Locate the cell with the specified text and output its [x, y] center coordinate. 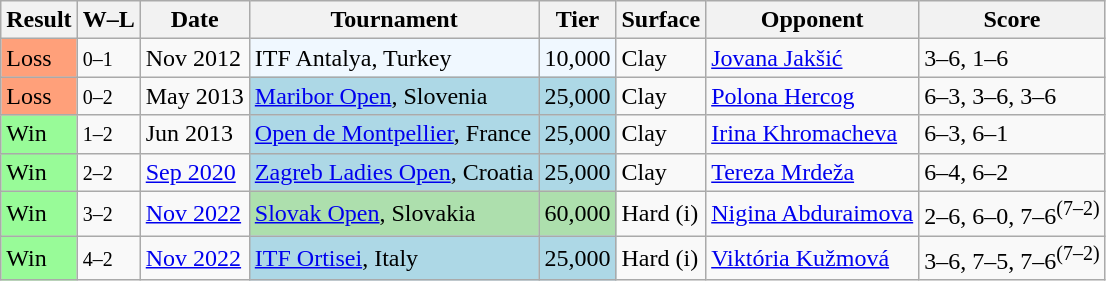
2–2 [108, 172]
May 2013 [194, 96]
Tereza Mrdeža [812, 172]
1–2 [108, 134]
60,000 [578, 214]
Jovana Jakšić [812, 58]
0–2 [108, 96]
Nov 2012 [194, 58]
6–3, 6–1 [1012, 134]
3–6, 1–6 [1012, 58]
Maribor Open, Slovenia [394, 96]
W–L [108, 20]
Viktória Kužmová [812, 258]
Open de Montpellier, France [394, 134]
10,000 [578, 58]
0–1 [108, 58]
3–6, 7–5, 7–6(7–2) [1012, 258]
Score [1012, 20]
3–2 [108, 214]
Opponent [812, 20]
Tier [578, 20]
Nigina Abduraimova [812, 214]
Polona Hercog [812, 96]
2–6, 6–0, 7–6(7–2) [1012, 214]
Result [39, 20]
Jun 2013 [194, 134]
Date [194, 20]
Tournament [394, 20]
Sep 2020 [194, 172]
6–4, 6–2 [1012, 172]
4–2 [108, 258]
Slovak Open, Slovakia [394, 214]
ITF Ortisei, Italy [394, 258]
6–3, 3–6, 3–6 [1012, 96]
ITF Antalya, Turkey [394, 58]
Irina Khromacheva [812, 134]
Surface [661, 20]
Zagreb Ladies Open, Croatia [394, 172]
